Extract the [x, y] coordinate from the center of the cell holding the provided text.  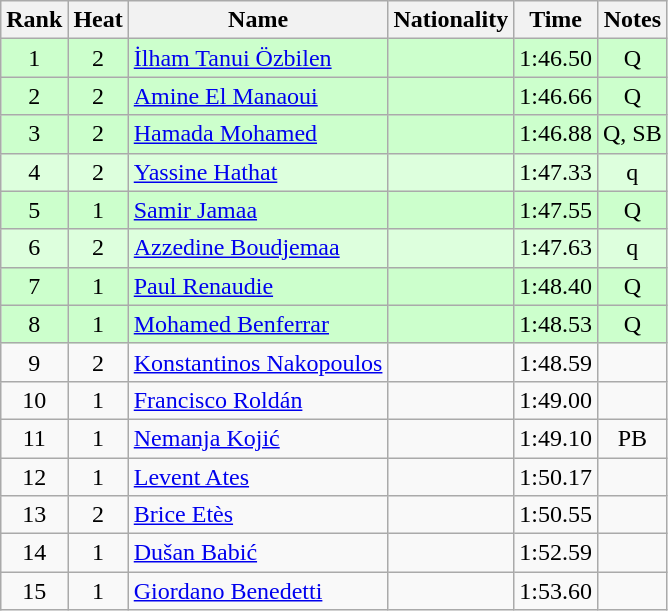
10 [34, 400]
4 [34, 172]
Dušan Babić [258, 553]
Brice Etès [258, 515]
Francisco Roldán [258, 400]
Azzedine Boudjemaa [258, 248]
Nationality [451, 20]
Nemanja Kojić [258, 438]
1:49.10 [556, 438]
Name [258, 20]
1:48.40 [556, 286]
1:46.66 [556, 96]
1:46.50 [556, 58]
7 [34, 286]
15 [34, 591]
Time [556, 20]
Mohamed Benferrar [258, 324]
PB [632, 438]
1:52.59 [556, 553]
12 [34, 477]
Konstantinos Nakopoulos [258, 362]
1:48.53 [556, 324]
Samir Jamaa [258, 210]
1:47.55 [556, 210]
Levent Ates [258, 477]
8 [34, 324]
Heat [98, 20]
Paul Renaudie [258, 286]
Hamada Mohamed [258, 134]
1:49.00 [556, 400]
5 [34, 210]
Q, SB [632, 134]
Notes [632, 20]
1:46.88 [556, 134]
1:47.33 [556, 172]
3 [34, 134]
Amine El Manaoui [258, 96]
1:48.59 [556, 362]
1:50.17 [556, 477]
1:53.60 [556, 591]
9 [34, 362]
Rank [34, 20]
13 [34, 515]
1:47.63 [556, 248]
Yassine Hathat [258, 172]
1:50.55 [556, 515]
14 [34, 553]
6 [34, 248]
İlham Tanui Özbilen [258, 58]
Giordano Benedetti [258, 591]
11 [34, 438]
